Locate the cell with the specified text and output its (X, Y) center coordinate. 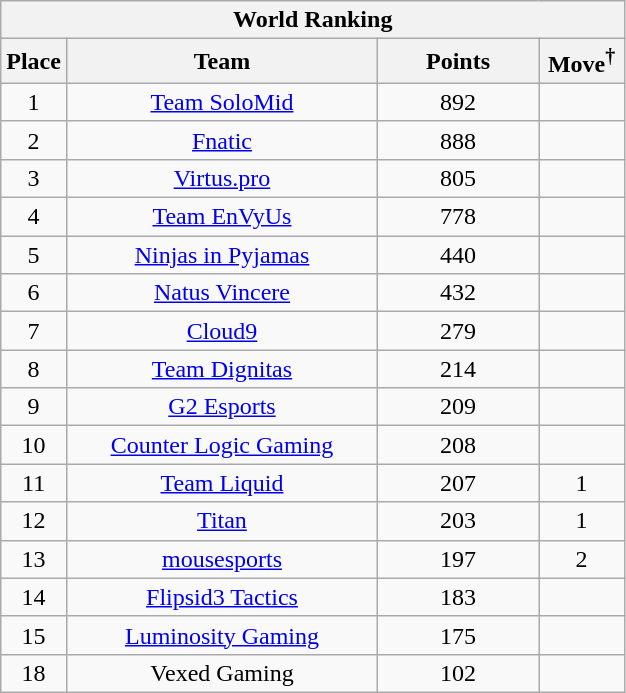
Ninjas in Pyjamas (222, 255)
Team (222, 62)
Counter Logic Gaming (222, 445)
214 (458, 369)
Titan (222, 521)
10 (34, 445)
World Ranking (313, 20)
Points (458, 62)
Natus Vincere (222, 293)
5 (34, 255)
3 (34, 178)
6 (34, 293)
Team SoloMid (222, 102)
175 (458, 635)
Team Liquid (222, 483)
207 (458, 483)
102 (458, 673)
mousesports (222, 559)
778 (458, 217)
888 (458, 140)
Team Dignitas (222, 369)
18 (34, 673)
Fnatic (222, 140)
11 (34, 483)
14 (34, 597)
7 (34, 331)
892 (458, 102)
Cloud9 (222, 331)
9 (34, 407)
Flipsid3 Tactics (222, 597)
Vexed Gaming (222, 673)
13 (34, 559)
432 (458, 293)
8 (34, 369)
183 (458, 597)
279 (458, 331)
Team EnVyUs (222, 217)
209 (458, 407)
Virtus.pro (222, 178)
203 (458, 521)
197 (458, 559)
G2 Esports (222, 407)
440 (458, 255)
Luminosity Gaming (222, 635)
12 (34, 521)
15 (34, 635)
208 (458, 445)
Move† (582, 62)
805 (458, 178)
4 (34, 217)
Place (34, 62)
